Identify which cell holds the provided text, then report its [X, Y] central coordinate. 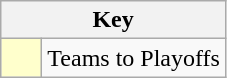
Key [114, 20]
Teams to Playoffs [134, 58]
